Determine the [X, Y] coordinate at the center of the cell enclosing the given text.  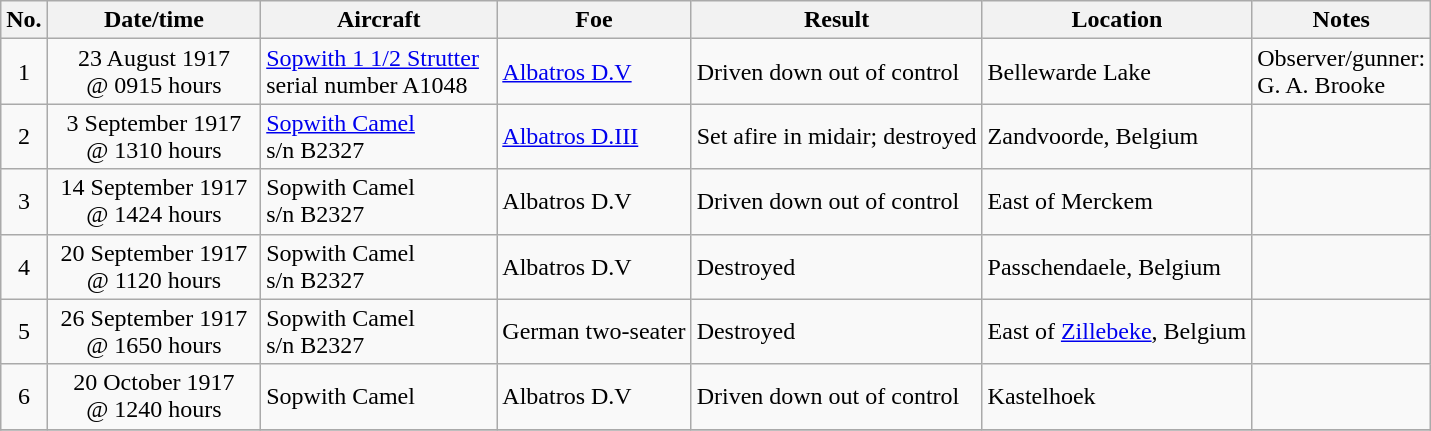
6 [24, 396]
East of Zillebeke, Belgium [1117, 332]
Location [1117, 20]
Result [836, 20]
No. [24, 20]
Notes [1342, 20]
East of Merckem [1117, 202]
Kastelhoek [1117, 396]
2 [24, 136]
Sopwith Camel [379, 396]
Set afire in midair; destroyed [836, 136]
1 [24, 72]
20 September 1917@ 1120 hours [154, 266]
Sopwith 1 1/2 Strutterserial number A1048 [379, 72]
23 August 1917@ 0915 hours [154, 72]
4 [24, 266]
14 September 1917@ 1424 hours [154, 202]
Passchendaele, Belgium [1117, 266]
Bellewarde Lake [1117, 72]
5 [24, 332]
26 September 1917@ 1650 hours [154, 332]
3 September 1917@ 1310 hours [154, 136]
Foe [594, 20]
German two-seater [594, 332]
Zandvoorde, Belgium [1117, 136]
Date/time [154, 20]
Aircraft [379, 20]
Observer/gunner:G. A. Brooke [1342, 72]
3 [24, 202]
20 October 1917@ 1240 hours [154, 396]
Albatros D.III [594, 136]
